Output the (x, y) coordinate of the center of the cell containing the given text.  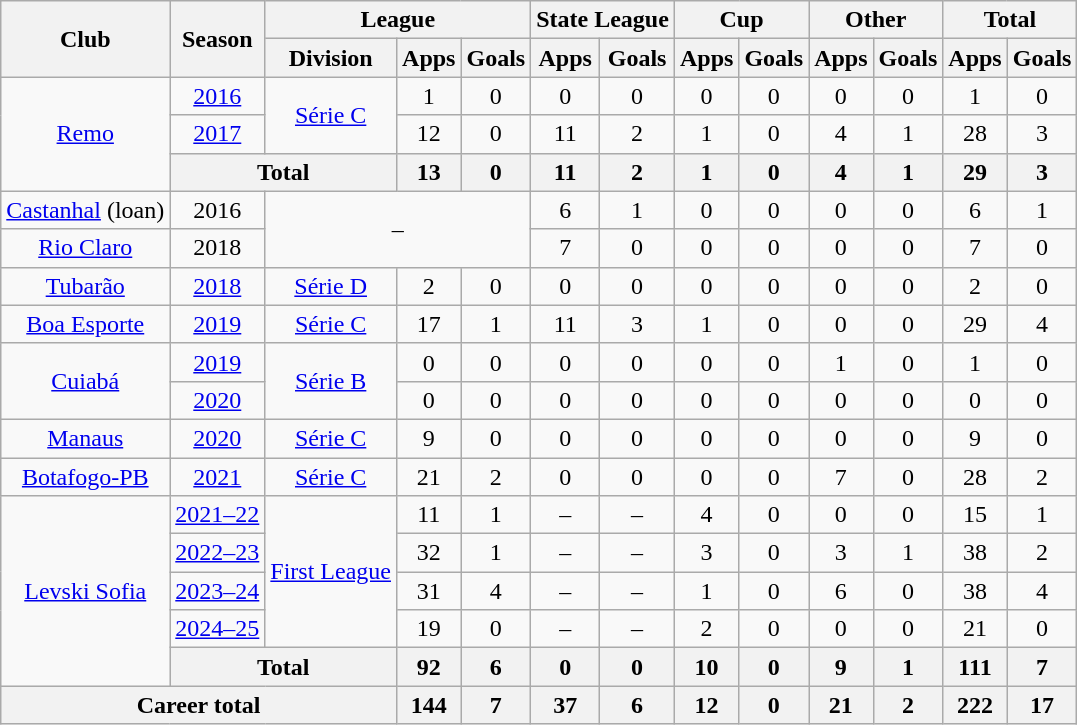
111 (975, 667)
2024–25 (218, 629)
10 (706, 667)
Remo (86, 134)
Cuiabá (86, 381)
144 (429, 705)
2022–23 (218, 553)
Manaus (86, 438)
Cup (741, 20)
Career total (199, 705)
19 (429, 629)
15 (975, 515)
2017 (218, 134)
37 (566, 705)
State League (603, 20)
2021 (218, 477)
222 (975, 705)
Botafogo-PB (86, 477)
Club (86, 39)
92 (429, 667)
First League (331, 572)
Boa Esporte (86, 324)
13 (429, 172)
2023–24 (218, 591)
Série D (331, 286)
League (398, 20)
Levski Sofia (86, 591)
Rio Claro (86, 248)
2021–22 (218, 515)
Série B (331, 381)
Castanhal (loan) (86, 210)
31 (429, 591)
Division (331, 58)
Other (876, 20)
Season (218, 39)
Tubarão (86, 286)
32 (429, 553)
